Locate the cell with the specified text and output its [X, Y] center coordinate. 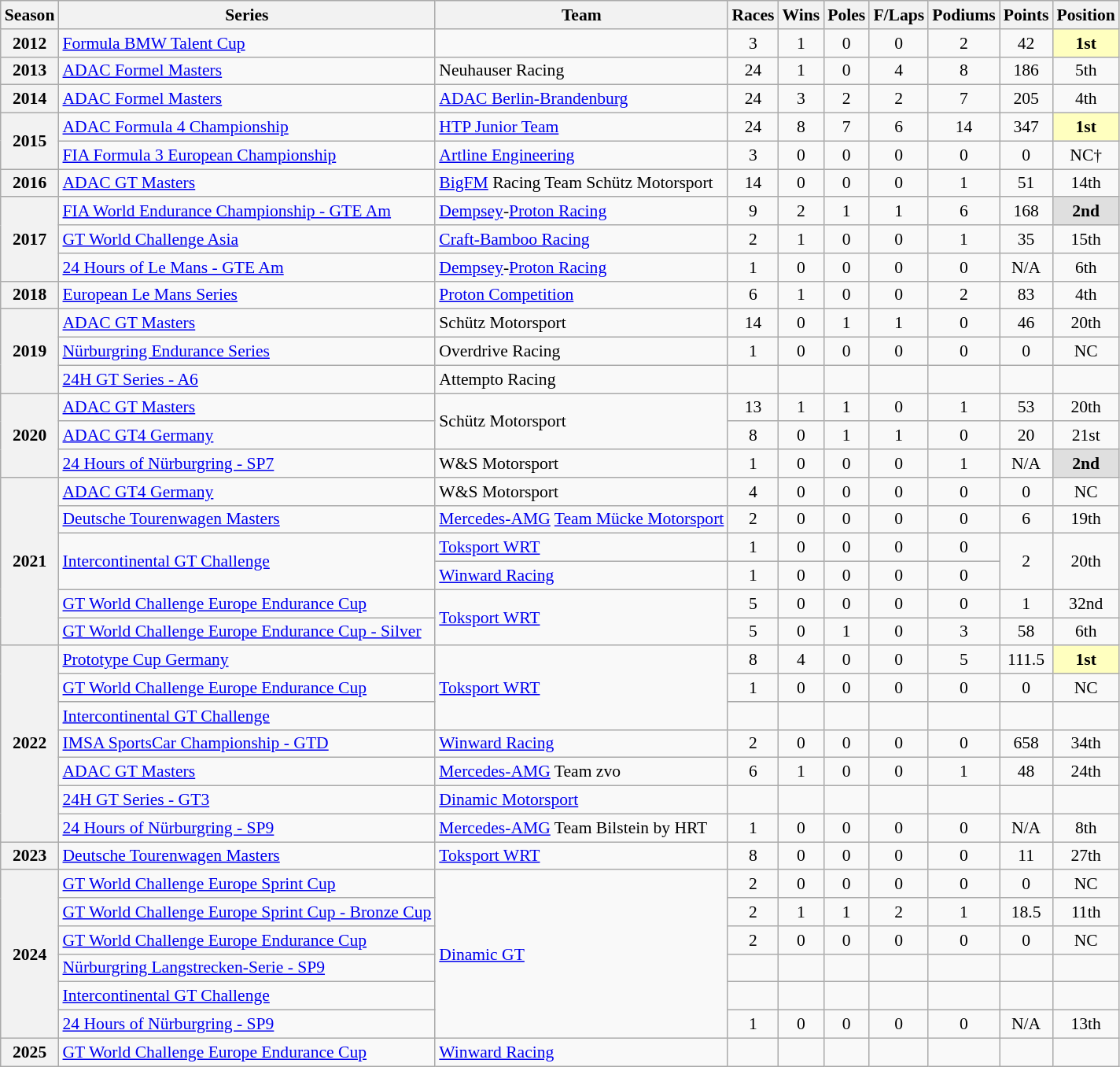
19th [1085, 519]
Dinamic GT [581, 954]
HTP Junior Team [581, 127]
2019 [30, 351]
GT World Challenge Europe Endurance Cup - Silver [247, 632]
2023 [30, 856]
Artline Engineering [581, 155]
13th [1085, 1025]
Dinamic Motorsport [581, 800]
Position [1085, 15]
2022 [30, 744]
Proton Competition [581, 295]
48 [1026, 772]
Season [30, 15]
186 [1026, 71]
27th [1085, 856]
NC† [1085, 155]
Nürburgring Langstrecken-Serie - SP9 [247, 968]
Races [753, 15]
Wins [801, 15]
34th [1085, 744]
European Le Mans Series [247, 295]
2015 [30, 142]
21st [1085, 436]
658 [1026, 744]
46 [1026, 323]
Mercedes-AMG Team Mücke Motorsport [581, 519]
111.5 [1026, 660]
205 [1026, 99]
2017 [30, 239]
24H GT Series - A6 [247, 379]
Points [1026, 15]
24 Hours of Nürburgring - SP7 [247, 463]
Nürburgring Endurance Series [247, 352]
35 [1026, 239]
2021 [30, 562]
IMSA SportsCar Championship - GTD [247, 744]
15th [1085, 239]
18.5 [1026, 912]
5th [1085, 71]
24H GT Series - GT3 [247, 800]
Prototype Cup Germany [247, 660]
14th [1085, 183]
Team [581, 15]
GT World Challenge Asia [247, 239]
Series [247, 15]
Neuhauser Racing [581, 71]
11 [1026, 856]
53 [1026, 408]
11th [1085, 912]
2014 [30, 99]
Mercedes-AMG Team Bilstein by HRT [581, 828]
BigFM Racing Team Schütz Motorsport [581, 183]
2020 [30, 436]
Craft-Bamboo Racing [581, 239]
24th [1085, 772]
24 Hours of Le Mans - GTE Am [247, 268]
347 [1026, 127]
2018 [30, 295]
2012 [30, 43]
8th [1085, 828]
ADAC Berlin-Brandenburg [581, 99]
2024 [30, 954]
32nd [1085, 604]
13 [753, 408]
F/Laps [898, 15]
Overdrive Racing [581, 352]
2016 [30, 183]
Podiums [964, 15]
9 [753, 212]
GT World Challenge Europe Sprint Cup - Bronze Cup [247, 912]
FIA World Endurance Championship - GTE Am [247, 212]
ADAC Formula 4 Championship [247, 127]
168 [1026, 212]
Formula BMW Talent Cup [247, 43]
2013 [30, 71]
GT World Challenge Europe Sprint Cup [247, 884]
20 [1026, 436]
83 [1026, 295]
51 [1026, 183]
Poles [846, 15]
Mercedes-AMG Team zvo [581, 772]
58 [1026, 632]
Attempto Racing [581, 379]
42 [1026, 43]
2025 [30, 1052]
FIA Formula 3 European Championship [247, 155]
